Provide the [X, Y] coordinate of the cell's center where the given text is located.  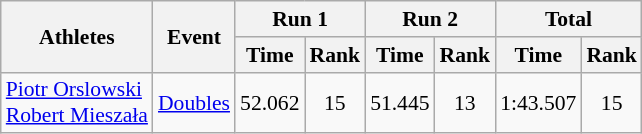
Doubles [194, 102]
Athletes [77, 36]
Piotr OrslowskiRobert Mieszała [77, 102]
Event [194, 36]
52.062 [270, 102]
51.445 [400, 102]
Run 2 [430, 19]
Total [568, 19]
1:43.507 [538, 102]
Run 1 [300, 19]
13 [466, 102]
